Output the (x, y) coordinate of the center of the cell containing the given text.  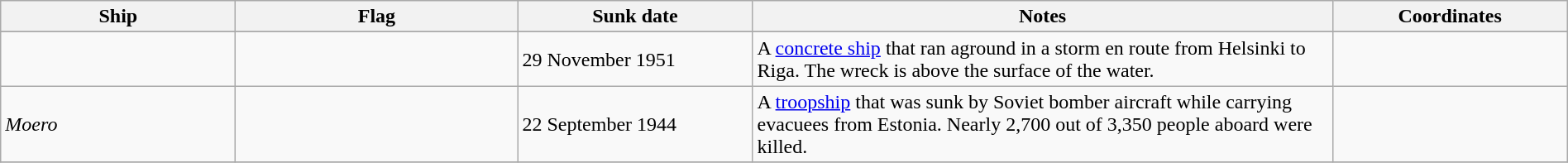
Ship (118, 17)
A troopship that was sunk by Soviet bomber aircraft while carrying evacuees from Estonia. Nearly 2,700 out of 3,350 people aboard were killed. (1042, 124)
Moero (118, 124)
22 September 1944 (635, 124)
A concrete ship that ran aground in a storm en route from Helsinki to Riga. The wreck is above the surface of the water. (1042, 60)
29 November 1951 (635, 60)
Sunk date (635, 17)
Flag (377, 17)
Notes (1042, 17)
Coordinates (1450, 17)
